Return (X, Y) of the center of cell containing provided text 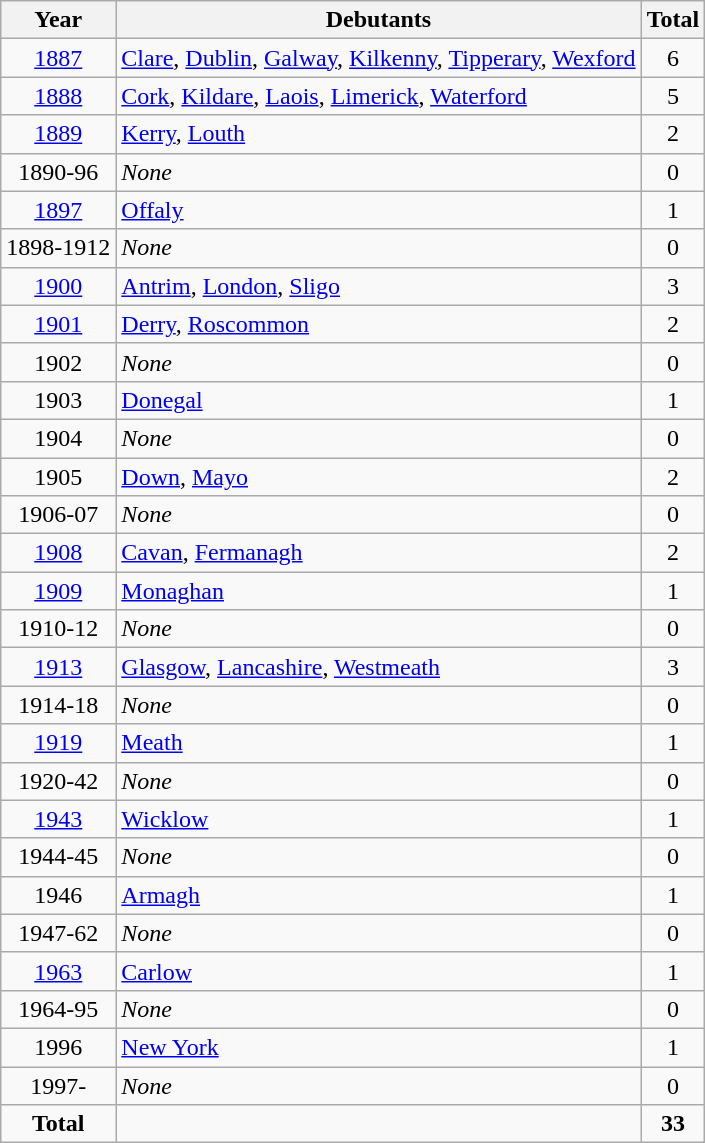
Debutants (378, 20)
1947-62 (58, 933)
Armagh (378, 895)
1887 (58, 58)
Glasgow, Lancashire, Westmeath (378, 667)
1898-1912 (58, 248)
Kerry, Louth (378, 134)
1944-45 (58, 857)
Cavan, Fermanagh (378, 553)
1888 (58, 96)
1913 (58, 667)
Cork, Kildare, Laois, Limerick, Waterford (378, 96)
1920-42 (58, 781)
Wicklow (378, 819)
1900 (58, 286)
Carlow (378, 971)
1997- (58, 1085)
1996 (58, 1047)
Antrim, London, Sligo (378, 286)
1946 (58, 895)
Down, Mayo (378, 477)
1908 (58, 553)
33 (673, 1124)
5 (673, 96)
Monaghan (378, 591)
1943 (58, 819)
1919 (58, 743)
1906-07 (58, 515)
1889 (58, 134)
Clare, Dublin, Galway, Kilkenny, Tipperary, Wexford (378, 58)
1964-95 (58, 1009)
1909 (58, 591)
Meath (378, 743)
1901 (58, 324)
1903 (58, 400)
Donegal (378, 400)
Offaly (378, 210)
1904 (58, 438)
1914-18 (58, 705)
Derry, Roscommon (378, 324)
1902 (58, 362)
1910-12 (58, 629)
Year (58, 20)
1963 (58, 971)
1905 (58, 477)
1890-96 (58, 172)
New York (378, 1047)
6 (673, 58)
1897 (58, 210)
